From the cell containing the given text, extract its center point as (X, Y) coordinate. 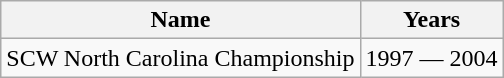
1997 — 2004 (432, 58)
Years (432, 20)
Name (180, 20)
SCW North Carolina Championship (180, 58)
